Scan for the cell matching the given text and deliver its [X, Y] coordinate at center. 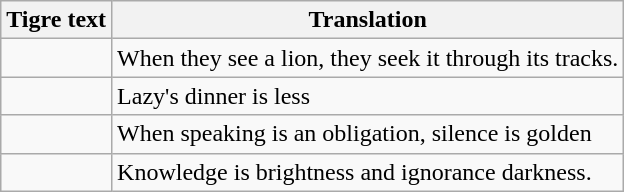
Translation [368, 20]
When speaking is an obligation, silence is golden [368, 134]
Lazy's dinner is less [368, 96]
Knowledge is brightness and ignorance darkness. [368, 172]
When they see a lion, they seek it through its tracks. [368, 58]
Tigre text [56, 20]
